Capture the cell that displays the provided text and extract its [x, y] central coordinate. 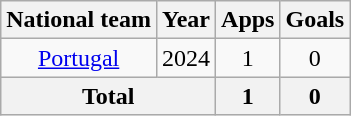
Total [108, 96]
Portugal [79, 58]
2024 [186, 58]
Year [186, 20]
Goals [315, 20]
Apps [248, 20]
National team [79, 20]
